Output the [x, y] coordinate of the center of the cell containing the given text.  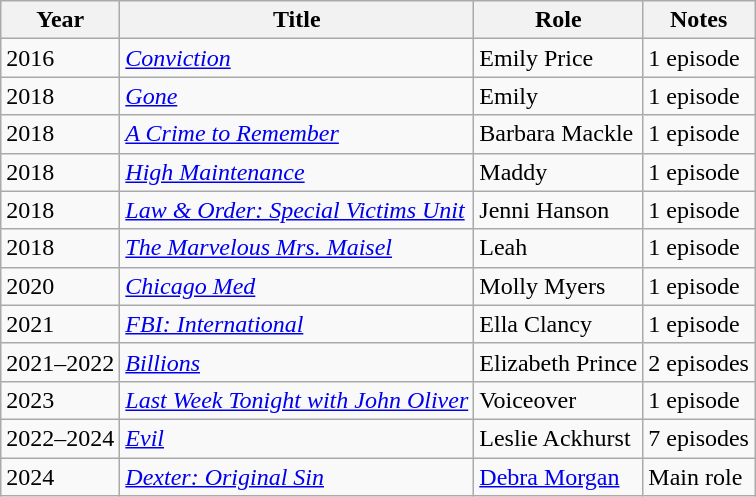
Elizabeth Prince [558, 362]
2021 [60, 324]
7 episodes [699, 438]
The Marvelous Mrs. Maisel [297, 248]
Role [558, 20]
Ella Clancy [558, 324]
2024 [60, 477]
2 episodes [699, 362]
Maddy [558, 172]
High Maintenance [297, 172]
Law & Order: Special Victims Unit [297, 210]
Leah [558, 248]
Notes [699, 20]
Billions [297, 362]
Barbara Mackle [558, 134]
Conviction [297, 58]
2023 [60, 400]
Title [297, 20]
Last Week Tonight with John Oliver [297, 400]
2016 [60, 58]
Voiceover [558, 400]
Gone [297, 96]
Emily [558, 96]
2021–2022 [60, 362]
A Crime to Remember [297, 134]
Year [60, 20]
Debra Morgan [558, 477]
2020 [60, 286]
FBI: International [297, 324]
Dexter: Original Sin [297, 477]
Emily Price [558, 58]
Jenni Hanson [558, 210]
Leslie Ackhurst [558, 438]
Molly Myers [558, 286]
Main role [699, 477]
Evil [297, 438]
2022–2024 [60, 438]
Chicago Med [297, 286]
